Identify which cell holds the provided text, then report its (X, Y) central coordinate. 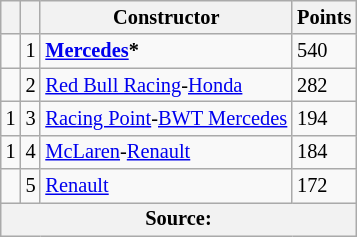
Points (324, 17)
Source: (178, 219)
Constructor (166, 17)
5 (31, 186)
Racing Point-BWT Mercedes (166, 118)
2 (31, 85)
McLaren-Renault (166, 152)
Renault (166, 186)
4 (31, 152)
184 (324, 152)
282 (324, 85)
Mercedes* (166, 51)
Red Bull Racing-Honda (166, 85)
194 (324, 118)
172 (324, 186)
3 (31, 118)
540 (324, 51)
